Find where the given text appears and provide that cell's center as [X, Y] coordinate. 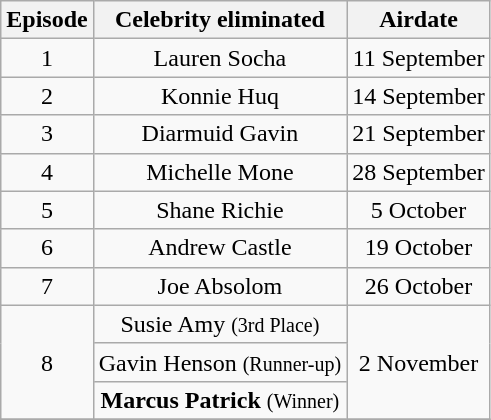
Marcus Patrick (Winner) [220, 400]
8 [47, 362]
Susie Amy (3rd Place) [220, 324]
Gavin Henson (Runner-up) [220, 362]
6 [47, 248]
Michelle Mone [220, 172]
Diarmuid Gavin [220, 134]
7 [47, 286]
Andrew Castle [220, 248]
Shane Richie [220, 210]
2 [47, 96]
14 September [419, 96]
11 September [419, 58]
26 October [419, 286]
5 [47, 210]
5 October [419, 210]
Konnie Huq [220, 96]
Joe Absolom [220, 286]
3 [47, 134]
4 [47, 172]
21 September [419, 134]
Episode [47, 20]
1 [47, 58]
Airdate [419, 20]
Lauren Socha [220, 58]
19 October [419, 248]
Celebrity eliminated [220, 20]
28 September [419, 172]
2 November [419, 362]
